Return the (x, y) coordinate for the center point of the cell that contains the specified text.  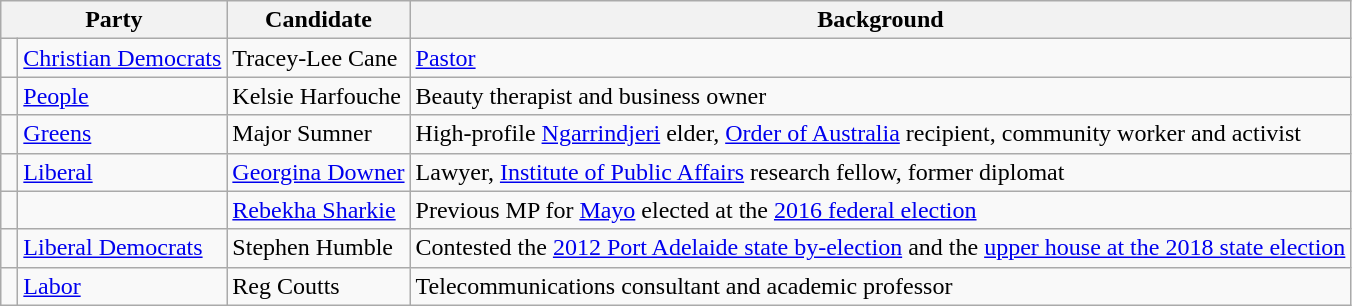
Previous MP for Mayo elected at the 2016 federal election (880, 210)
Contested the 2012 Port Adelaide state by-election and the upper house at the 2018 state election (880, 248)
Greens (122, 134)
Rebekha Sharkie (318, 210)
Reg Coutts (318, 286)
Liberal (122, 172)
Background (880, 20)
Christian Democrats (122, 58)
Stephen Humble (318, 248)
Liberal Democrats (122, 248)
Georgina Downer (318, 172)
High-profile Ngarrindjeri elder, Order of Australia recipient, community worker and activist (880, 134)
Kelsie Harfouche (318, 96)
Tracey-Lee Cane (318, 58)
Major Sumner (318, 134)
Lawyer, Institute of Public Affairs research fellow, former diplomat (880, 172)
Beauty therapist and business owner (880, 96)
Pastor (880, 58)
Labor (122, 286)
Telecommunications consultant and academic professor (880, 286)
Candidate (318, 20)
Party (114, 20)
People (122, 96)
